From the cell containing the given text, extract its center point as [X, Y] coordinate. 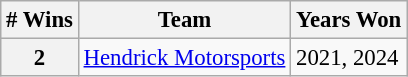
2021, 2024 [349, 58]
2 [40, 58]
Hendrick Motorsports [184, 58]
Team [184, 20]
# Wins [40, 20]
Years Won [349, 20]
